Pinpoint the cell where the given text exists, returning its (X, Y) midpoint coordinate. 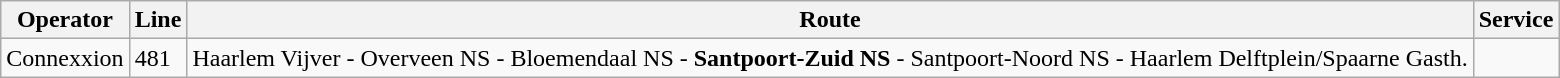
Haarlem Vijver - Overveen NS - Bloemendaal NS - Santpoort-Zuid NS - Santpoort-Noord NS - Haarlem Delftplein/Spaarne Gasth. (830, 58)
Service (1516, 20)
Connexxion (65, 58)
Route (830, 20)
Line (158, 20)
Operator (65, 20)
481 (158, 58)
